From the cell containing the given text, extract its center point as [x, y] coordinate. 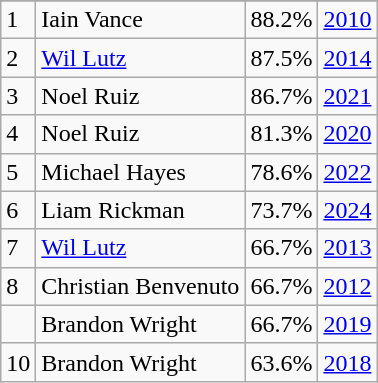
Christian Benvenuto [140, 286]
2014 [348, 58]
1 [18, 20]
Liam Rickman [140, 210]
Iain Vance [140, 20]
8 [18, 286]
81.3% [282, 134]
2018 [348, 362]
3 [18, 96]
73.7% [282, 210]
86.7% [282, 96]
2021 [348, 96]
87.5% [282, 58]
88.2% [282, 20]
2 [18, 58]
2019 [348, 324]
10 [18, 362]
2010 [348, 20]
Michael Hayes [140, 172]
2013 [348, 248]
4 [18, 134]
5 [18, 172]
2024 [348, 210]
7 [18, 248]
78.6% [282, 172]
6 [18, 210]
2012 [348, 286]
2022 [348, 172]
2020 [348, 134]
63.6% [282, 362]
